Output the [x, y] coordinate of the center of the cell containing the given text.  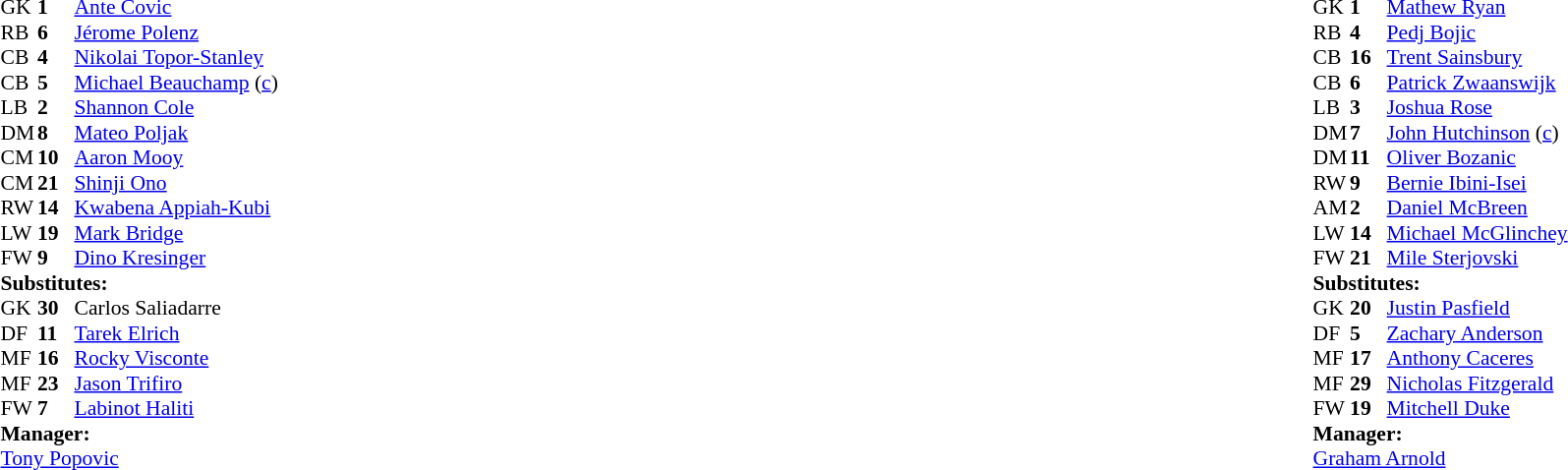
Dino Kresinger [177, 259]
3 [1368, 107]
Nikolai Topor-Stanley [177, 58]
Nicholas Fitzgerald [1478, 383]
Kwabena Appiah-Kubi [177, 207]
Joshua Rose [1478, 107]
Labinot Haliti [177, 408]
Bernie Ibini-Isei [1478, 183]
Mile Sterjovski [1478, 259]
10 [56, 158]
Mitchell Duke [1478, 408]
John Hutchinson (c) [1478, 133]
23 [56, 383]
Jérome Polenz [177, 32]
Rocky Visconte [177, 359]
Shannon Cole [177, 107]
29 [1368, 383]
Trent Sainsbury [1478, 58]
Justin Pasfield [1478, 308]
Zachary Anderson [1478, 333]
Oliver Bozanic [1478, 158]
Jason Trifiro [177, 383]
Aaron Mooy [177, 158]
Shinji Ono [177, 183]
Pedj Bojic [1478, 32]
Patrick Zwaanswijk [1478, 83]
Carlos Saliadarre [177, 308]
Mark Bridge [177, 233]
Anthony Caceres [1478, 359]
20 [1368, 308]
Daniel McBreen [1478, 207]
Michael Beauchamp (c) [177, 83]
Michael McGlinchey [1478, 233]
AM [1332, 207]
Tarek Elrich [177, 333]
8 [56, 133]
Mateo Poljak [177, 133]
17 [1368, 359]
30 [56, 308]
